Search for the cell housing the specified text and yield its (X, Y) center coordinate. 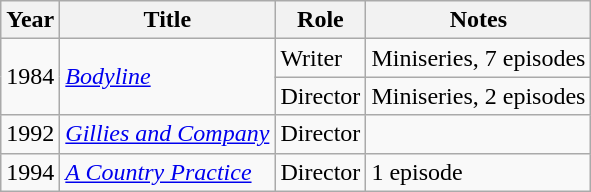
1994 (30, 172)
Title (168, 20)
Miniseries, 2 episodes (478, 96)
1 episode (478, 172)
A Country Practice (168, 172)
1992 (30, 134)
Miniseries, 7 episodes (478, 58)
Gillies and Company (168, 134)
Year (30, 20)
Notes (478, 20)
Role (320, 20)
Writer (320, 58)
Bodyline (168, 77)
1984 (30, 77)
